From the cell containing the given text, extract its center point as (X, Y) coordinate. 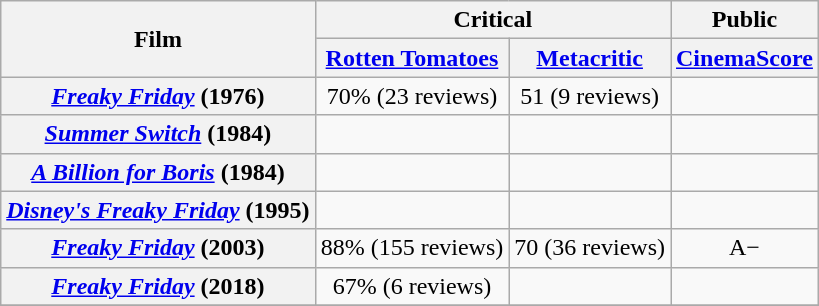
Freaky Friday (2018) (158, 286)
51 (9 reviews) (590, 96)
70% (23 reviews) (412, 96)
Metacritic (590, 58)
70 (36 reviews) (590, 248)
Summer Switch (1984) (158, 134)
Public (744, 20)
Freaky Friday (1976) (158, 96)
67% (6 reviews) (412, 286)
Disney's Freaky Friday (1995) (158, 210)
Freaky Friday (2003) (158, 248)
CinemaScore (744, 58)
Film (158, 39)
88% (155 reviews) (412, 248)
Rotten Tomatoes (412, 58)
A Billion for Boris (1984) (158, 172)
A− (744, 248)
Critical (492, 20)
